Provide the (X, Y) coordinate of the cell's center where the given text is located.  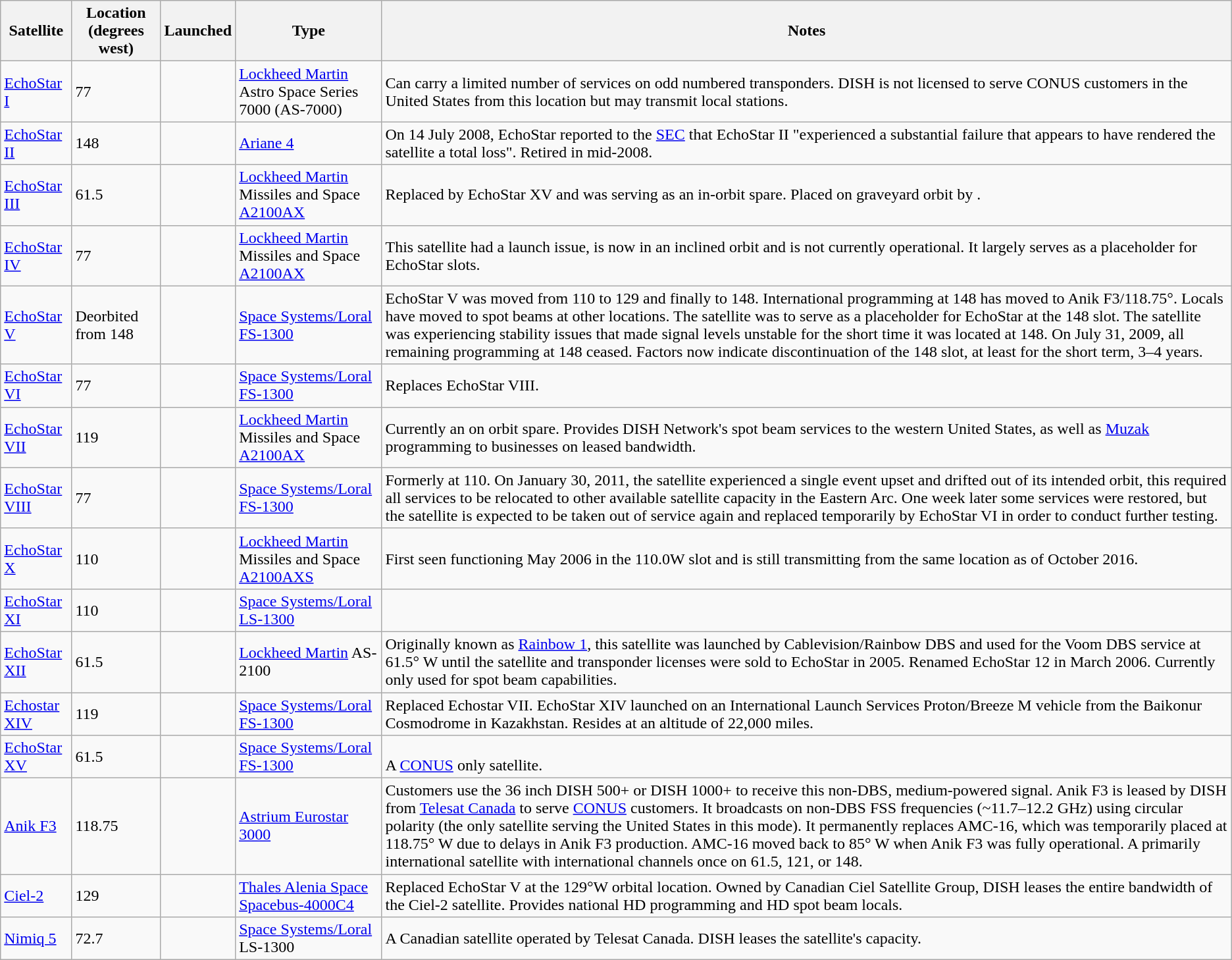
EchoStar VII (36, 437)
Replaced by EchoStar XV and was serving as an in-orbit spare. Placed on graveyard orbit by . (807, 195)
EchoStar III (36, 195)
EchoStar I (36, 92)
EchoStar VI (36, 386)
EchoStar V (36, 325)
Launched (198, 31)
Nimiq 5 (36, 939)
EchoStar XI (36, 610)
118.75 (116, 826)
Replaces EchoStar VIII. (807, 386)
Anik F3 (36, 826)
Thales Alenia Space Spacebus-4000C4 (309, 895)
72.7 (116, 939)
Lockheed Martin Astro Space Series 7000 (AS-7000) (309, 92)
Notes (807, 31)
EchoStar VIII (36, 498)
A Canadian satellite operated by Telesat Canada. DISH leases the satellite's capacity. (807, 939)
Lockheed Martin AS-2100 (309, 662)
Deorbited from 148 (116, 325)
148 (116, 144)
129 (116, 895)
A CONUS only satellite. (807, 757)
Type (309, 31)
First seen functioning May 2006 in the 110.0W slot and is still transmitting from the same location as of October 2016. (807, 558)
EchoStar XII (36, 662)
Astrium Eurostar 3000 (309, 826)
EchoStar XV (36, 757)
Ciel-2 (36, 895)
Location (degrees west) (116, 31)
Satellite (36, 31)
EchoStar II (36, 144)
Ariane 4 (309, 144)
EchoStar IV (36, 255)
Lockheed Martin Missiles and Space A2100AXS (309, 558)
EchoStar X (36, 558)
Echostar XIV (36, 714)
